Scan for the cell matching the given text and deliver its (X, Y) coordinate at center. 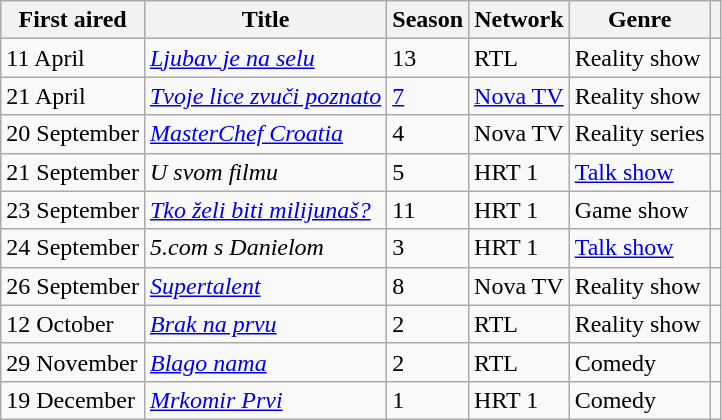
Supertalent (265, 286)
12 October (73, 324)
First aired (73, 20)
29 November (73, 362)
4 (428, 134)
Season (428, 20)
21 April (73, 96)
Brak na prvu (265, 324)
20 September (73, 134)
21 September (73, 172)
Title (265, 20)
Reality series (640, 134)
5.com s Danielom (265, 248)
26 September (73, 286)
19 December (73, 400)
Ljubav je na selu (265, 58)
Tvoje lice zvuči poznato (265, 96)
Genre (640, 20)
3 (428, 248)
11 April (73, 58)
23 September (73, 210)
Tko želi biti milijunaš? (265, 210)
U svom filmu (265, 172)
11 (428, 210)
Mrkomir Prvi (265, 400)
7 (428, 96)
1 (428, 400)
5 (428, 172)
24 September (73, 248)
MasterChef Croatia (265, 134)
13 (428, 58)
Game show (640, 210)
Blago nama (265, 362)
Network (520, 20)
8 (428, 286)
